Capture the cell that displays the provided text and extract its (X, Y) central coordinate. 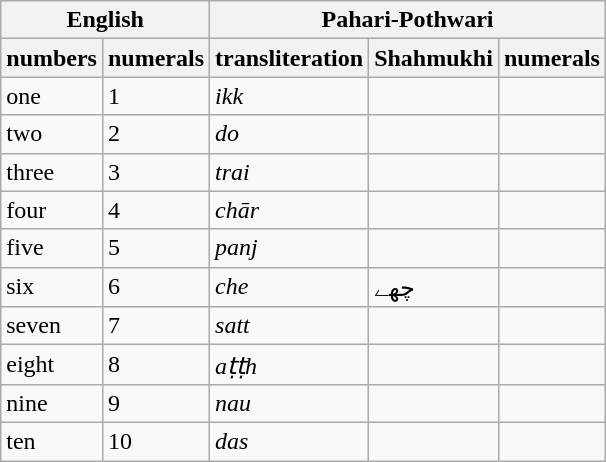
2 (156, 134)
9 (156, 403)
six (52, 287)
panj (290, 248)
Pahari-Pothwari (408, 20)
nine (52, 403)
Shahmukhi (434, 58)
satt (290, 326)
8 (156, 365)
nau (290, 403)
4 (156, 210)
four (52, 210)
five (52, 248)
seven (52, 326)
numbers (52, 58)
eight (52, 365)
das (290, 441)
7 (156, 326)
trai (290, 172)
3 (156, 172)
ten (52, 441)
چھے (434, 287)
6 (156, 287)
do (290, 134)
three (52, 172)
1 (156, 96)
10 (156, 441)
aṭṭh (290, 365)
ikk (290, 96)
chār (290, 210)
transliteration (290, 58)
5 (156, 248)
two (52, 134)
English (106, 20)
che (290, 287)
one (52, 96)
